Search for the cell housing the specified text and yield its [X, Y] center coordinate. 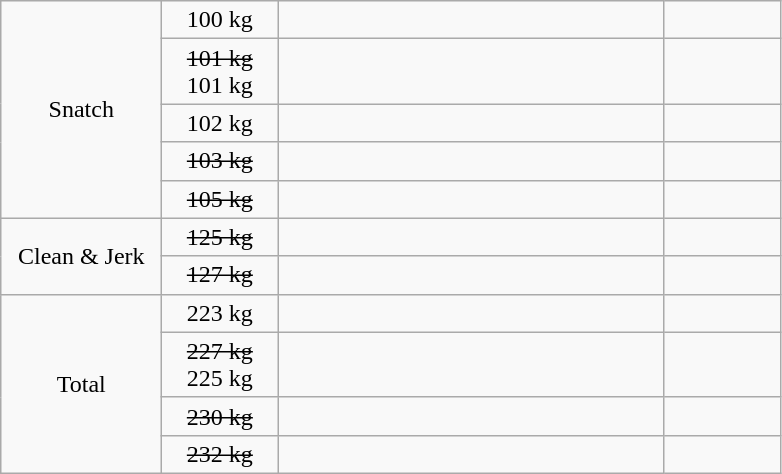
103 kg [220, 161]
230 kg [220, 416]
127 kg [220, 275]
223 kg [220, 313]
102 kg [220, 123]
Total [82, 384]
Snatch [82, 110]
Clean & Jerk [82, 256]
232 kg [220, 454]
105 kg [220, 199]
101 kg101 kg [220, 72]
227 kg225 kg [220, 364]
125 kg [220, 237]
100 kg [220, 20]
